Search for the cell housing the specified text and yield its [x, y] center coordinate. 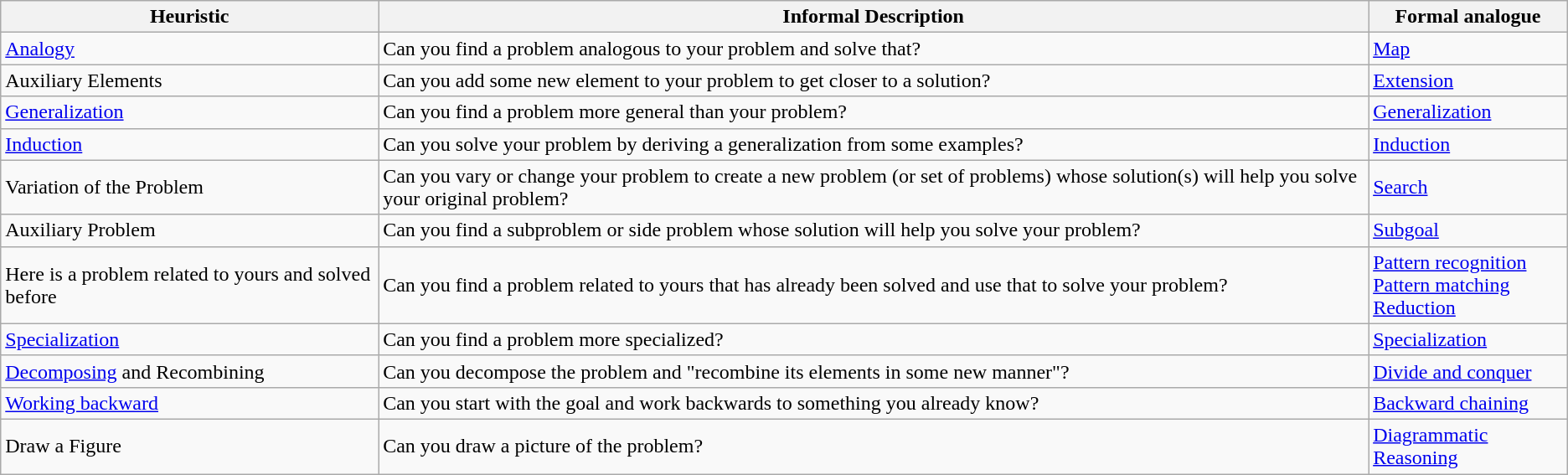
Formal analogue [1468, 17]
Can you find a problem more specialized? [874, 339]
Auxiliary Elements [189, 80]
Can you find a problem more general than your problem? [874, 112]
Heuristic [189, 17]
Subgoal [1468, 230]
Draw a Figure [189, 446]
Can you start with the goal and work backwards to something you already know? [874, 403]
Can you solve your problem by deriving a generalization from some examples? [874, 144]
Auxiliary Problem [189, 230]
Pattern recognition Pattern matching Reduction [1468, 285]
Can you find a problem analogous to your problem and solve that? [874, 49]
Diagrammatic Reasoning [1468, 446]
Can you add some new element to your problem to get closer to a solution? [874, 80]
Decomposing and Recombining [189, 371]
Can you vary or change your problem to create a new problem (or set of problems) whose solution(s) will help you solve your original problem? [874, 188]
Backward chaining [1468, 403]
Informal Description [874, 17]
Map [1468, 49]
Variation of the Problem [189, 188]
Working backward [189, 403]
Analogy [189, 49]
Can you decompose the problem and "recombine its elements in some new manner"? [874, 371]
Here is a problem related to yours and solved before [189, 285]
Can you find a subproblem or side problem whose solution will help you solve your problem? [874, 230]
Can you find a problem related to yours that has already been solved and use that to solve your problem? [874, 285]
Extension [1468, 80]
Search [1468, 188]
Divide and conquer [1468, 371]
Can you draw a picture of the problem? [874, 446]
